Determine the (X, Y) coordinate at the center of the cell enclosing the given text.  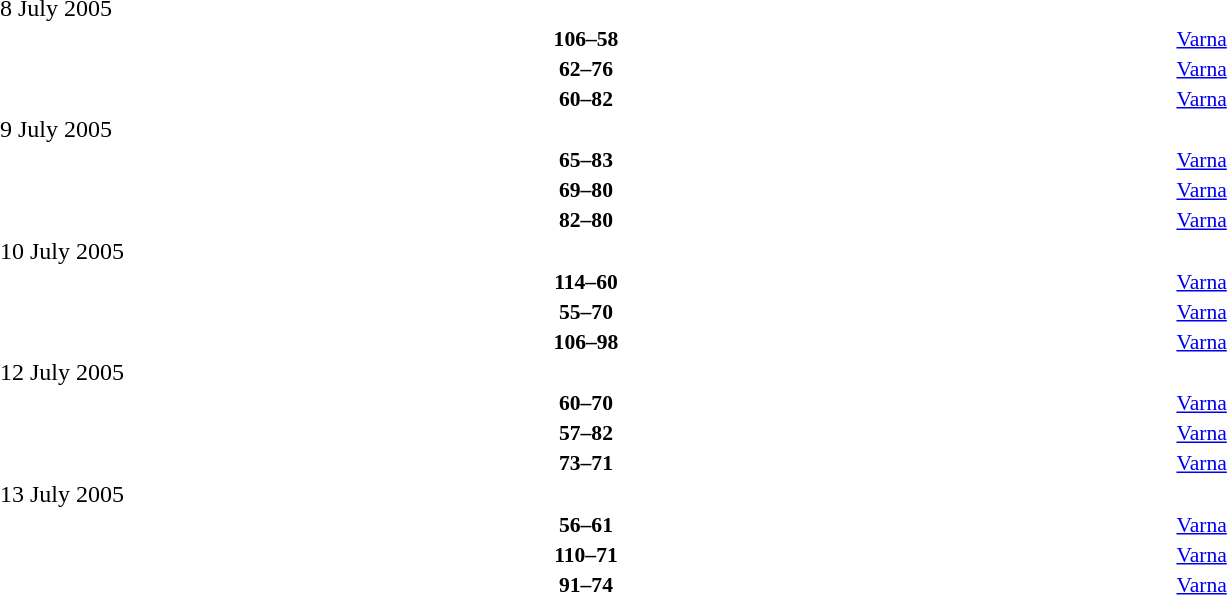
60–70 (586, 403)
69–80 (586, 190)
106–98 (586, 342)
55–70 (586, 312)
110–71 (586, 554)
56–61 (586, 524)
60–82 (586, 98)
106–58 (586, 38)
62–76 (586, 68)
73–71 (586, 463)
114–60 (586, 282)
82–80 (586, 220)
65–83 (586, 160)
57–82 (586, 433)
